Output the (x, y) coordinate of the center of the cell containing the given text.  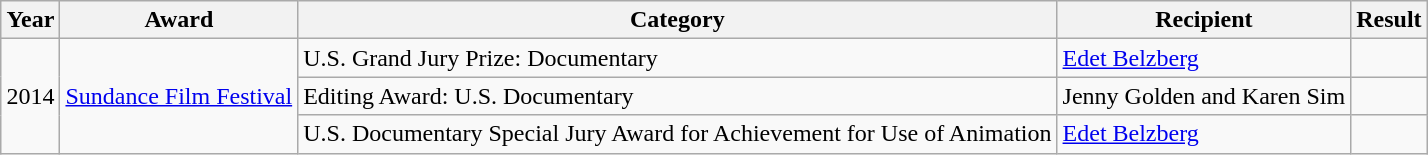
Award (179, 20)
Year (30, 20)
Sundance Film Festival (179, 96)
Jenny Golden and Karen Sim (1204, 96)
U.S. Documentary Special Jury Award for Achievement for Use of Animation (678, 134)
Category (678, 20)
Result (1389, 20)
U.S. Grand Jury Prize: Documentary (678, 58)
Editing Award: U.S. Documentary (678, 96)
Recipient (1204, 20)
2014 (30, 96)
